Find where the given text appears and provide that cell's center as [x, y] coordinate. 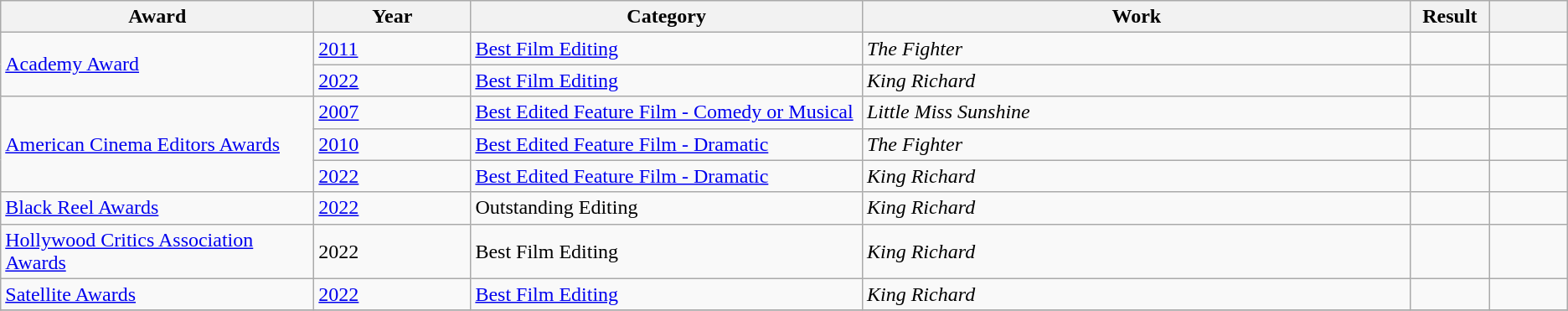
2007 [392, 112]
2010 [392, 144]
Black Reel Awards [157, 208]
Result [1450, 17]
Award [157, 17]
Year [392, 17]
Satellite Awards [157, 294]
American Cinema Editors Awards [157, 144]
2011 [392, 49]
Little Miss Sunshine [1136, 112]
Work [1136, 17]
Best Edited Feature Film - Comedy or Musical [667, 112]
Hollywood Critics Association Awards [157, 251]
Outstanding Editing [667, 208]
Category [667, 17]
Academy Award [157, 65]
